Return the [x, y] coordinate for the center point of the cell that contains the specified text.  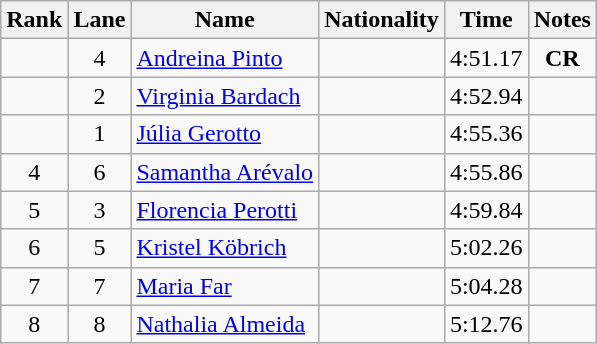
Júlia Gerotto [225, 134]
Time [486, 20]
3 [100, 210]
Florencia Perotti [225, 210]
4:51.17 [486, 58]
4:52.94 [486, 96]
4:59.84 [486, 210]
Notes [562, 20]
Maria Far [225, 286]
Nathalia Almeida [225, 324]
Name [225, 20]
Andreina Pinto [225, 58]
4:55.36 [486, 134]
5:12.76 [486, 324]
Nationality [382, 20]
5:02.26 [486, 248]
CR [562, 58]
Kristel Köbrich [225, 248]
Virginia Bardach [225, 96]
Rank [34, 20]
5:04.28 [486, 286]
Samantha Arévalo [225, 172]
Lane [100, 20]
4:55.86 [486, 172]
2 [100, 96]
1 [100, 134]
